For the text-containing cell, return its midpoint in [X, Y] coordinate format. 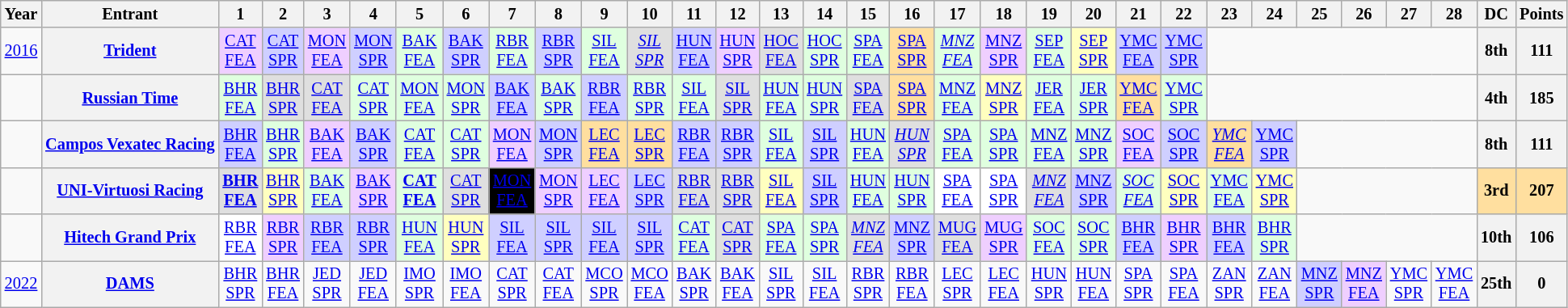
Year [21, 14]
4 [373, 14]
3rd [1496, 191]
185 [1541, 98]
10 [650, 14]
6 [466, 14]
0 [1541, 284]
JEDSPR [327, 284]
8 [558, 14]
26 [1364, 14]
DAMS [129, 284]
18 [1004, 14]
Hitech Grand Prix [129, 238]
14 [824, 14]
17 [957, 14]
ZANFEA [1275, 284]
13 [781, 14]
27 [1409, 14]
25 [1319, 14]
3 [327, 14]
IMOSPR [419, 284]
MUGSPR [1004, 238]
21 [1138, 14]
HOCSPR [824, 51]
207 [1541, 191]
SEPSPR [1093, 51]
ZANSPR [1229, 284]
16 [912, 14]
19 [1049, 14]
Trident [129, 51]
Campos Vexatec Racing [129, 144]
JERSPR [1093, 98]
22 [1183, 14]
JEDFEA [373, 284]
2022 [21, 284]
12 [738, 14]
JERFEA [1049, 98]
HOCFEA [781, 51]
11 [694, 14]
28 [1454, 14]
Russian Time [129, 98]
MCOSPR [604, 284]
Points [1541, 14]
MCOFEA [650, 284]
IMOFEA [466, 284]
10th [1496, 238]
SEPFEA [1049, 51]
DC [1496, 14]
7 [512, 14]
4th [1496, 98]
MUGFEA [957, 238]
23 [1229, 14]
25th [1496, 284]
9 [604, 14]
UNI-Virtuosi Racing [129, 191]
20 [1093, 14]
1 [240, 14]
2016 [21, 51]
15 [868, 14]
2 [283, 14]
Entrant [129, 14]
24 [1275, 14]
5 [419, 14]
106 [1541, 238]
